Provide the [x, y] coordinate of the cell's center where the given text is located.  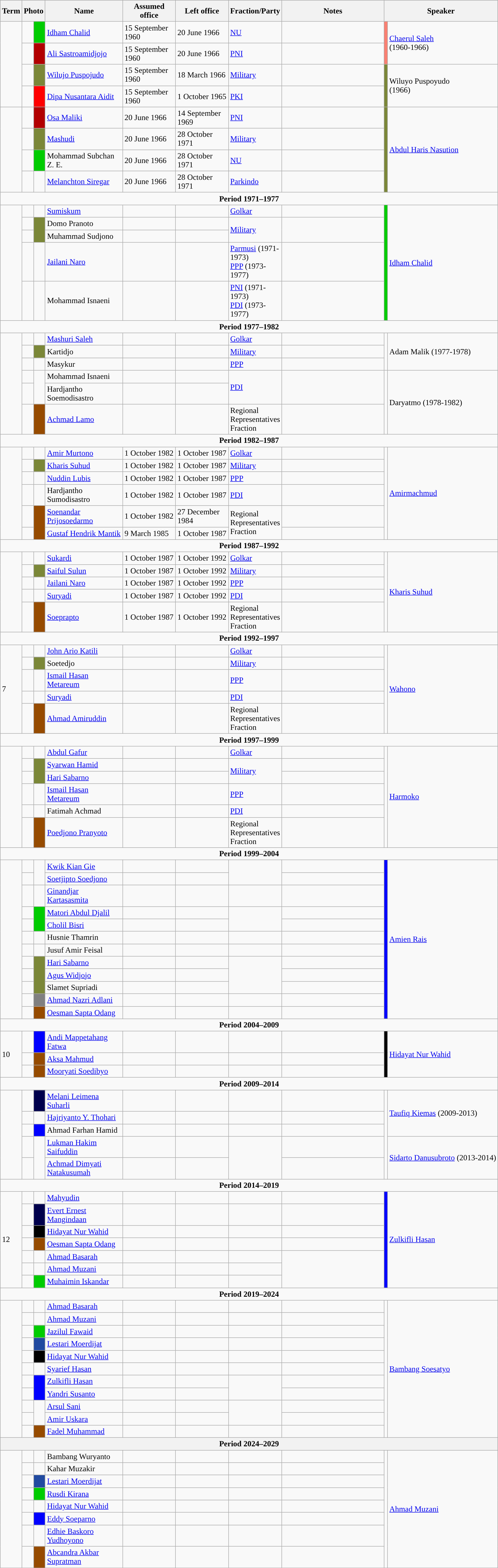
Agus Widjojo [84, 975]
Ali Sastroamidjojo [84, 54]
Kwik Kian Gie [84, 866]
Amien Rais [443, 939]
Dipa Nusantara Aidit [84, 96]
Soetedjo [84, 663]
Saiful Sulun [84, 571]
Adam Malik (1977-1978) [443, 352]
18 March 1966 [202, 75]
Sukardi [84, 558]
Melani Leimena Suharli [84, 1101]
Nuddin Lubis [84, 478]
Masykur [84, 364]
Melanchton Siregar [84, 182]
Mohammad Subchan Z. E. [84, 160]
Bambang Soesatyo [443, 1369]
Period 2009–2014 [249, 1084]
Ahmad Farhan Hamid [84, 1130]
Period 1992–1997 [249, 638]
Husnie Thamrin [84, 938]
Fraction/Party [255, 11]
Ginandjar Kartasasmita [84, 896]
14 September 1969 [202, 117]
Kartidjo [84, 352]
Speaker [441, 11]
Soetjipto Soedjono [84, 879]
Cholil Bisri [84, 925]
Daryatmo (1978-1982) [443, 402]
10 [11, 1054]
Arsul Sani [84, 1406]
9 March 1985 [149, 533]
Period 1999–2004 [249, 854]
Ahmad Nazri Adlani [84, 1000]
Andi Mappetahang Fatwa [84, 1042]
PKI [255, 96]
John Ario Katili [84, 651]
Period 2024–2029 [249, 1444]
Period 2004–2009 [249, 1025]
Muhaimin Iskandar [84, 1282]
Period 2019–2024 [249, 1294]
Bambang Wuryanto [84, 1456]
Period 1971–1977 [249, 198]
Syarwan Hamid [84, 765]
Period 1987–1992 [249, 546]
Abcandra Akbar Supratman [84, 1557]
PNI (1971-1973)PDI (1973-1977) [255, 301]
Assumed office [149, 11]
Amir Uskara [84, 1419]
Parkindo [255, 182]
Parmusi (1971-1973)PPP (1973-1977) [255, 262]
Jazilul Fawaid [84, 1331]
Mahyudin [84, 1198]
Name [84, 11]
Kahar Muzakir [84, 1469]
7 [11, 689]
12 [11, 1239]
Left office [202, 11]
Amir Murtono [84, 453]
Wahono [443, 689]
Abdul Haris Nasution [443, 150]
Mashuri Saleh [84, 339]
Hardjantho Sumodisastro [84, 495]
Abdul Gafur [84, 752]
Sidarto Danusubroto (2013-2014) [443, 1158]
Period 2014–2019 [249, 1185]
Aksa Mahmud [84, 1059]
Period 1977–1982 [249, 327]
Notes [333, 11]
Lukman Hakim Saifuddin [84, 1147]
Chaerul Saleh(1960-1966) [443, 43]
Slamet Supriadi [84, 987]
Soenandar Prijosoedarmo [84, 516]
Evert Ernest Mangindaan [84, 1214]
Taufiq Kiemas (2009-2013) [443, 1113]
Gustaf Hendrik Mantik [84, 533]
Harmoko [443, 796]
Syarief Hasan [84, 1369]
1 October 1965 [202, 96]
Wilujo Puspojudo [84, 75]
Sumiskum [84, 211]
Domo Pranoto [84, 223]
Jusuf Amir Feisal [84, 950]
Yandri Susanto [84, 1394]
Poedjono Pranyoto [84, 833]
Achmad Dimyati Natakusumah [84, 1168]
Hajriyanto Y. Thohari [84, 1118]
Rusdi Kirana [84, 1494]
Ahmad Amiruddin [84, 718]
Eddy Soeparno [84, 1519]
Mooryati Soedibyo [84, 1071]
Period 1997–1999 [249, 740]
Term [11, 11]
Hardjantho Soemodisastro [84, 394]
Edhie Baskoro Yudhoyono [84, 1536]
Matori Abdul Djalil [84, 913]
Muhammad Sudjono [84, 236]
Wiluyo Puspoyudo(1966) [443, 86]
27 December 1984 [202, 516]
Fadel Muhammad [84, 1431]
Soeprapto [84, 617]
Amirmachmud [443, 493]
Period 1982–1987 [249, 441]
Mashudi [84, 139]
Fatimah Achmad [84, 811]
Osa Maliki [84, 117]
Photo [33, 11]
Achmad Lamo [84, 419]
